Scan for the cell matching the given text and deliver its (x, y) coordinate at center. 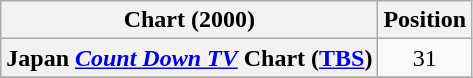
31 (425, 58)
Chart (2000) (190, 20)
Japan Count Down TV Chart (TBS) (190, 58)
Position (425, 20)
